Capture the cell that displays the provided text and extract its (X, Y) central coordinate. 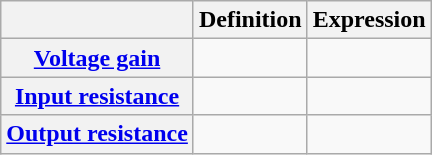
Expression (369, 20)
Definition (250, 20)
Input resistance (98, 96)
Voltage gain (98, 58)
Output resistance (98, 134)
